Find where the given text appears and provide that cell's center as [X, Y] coordinate. 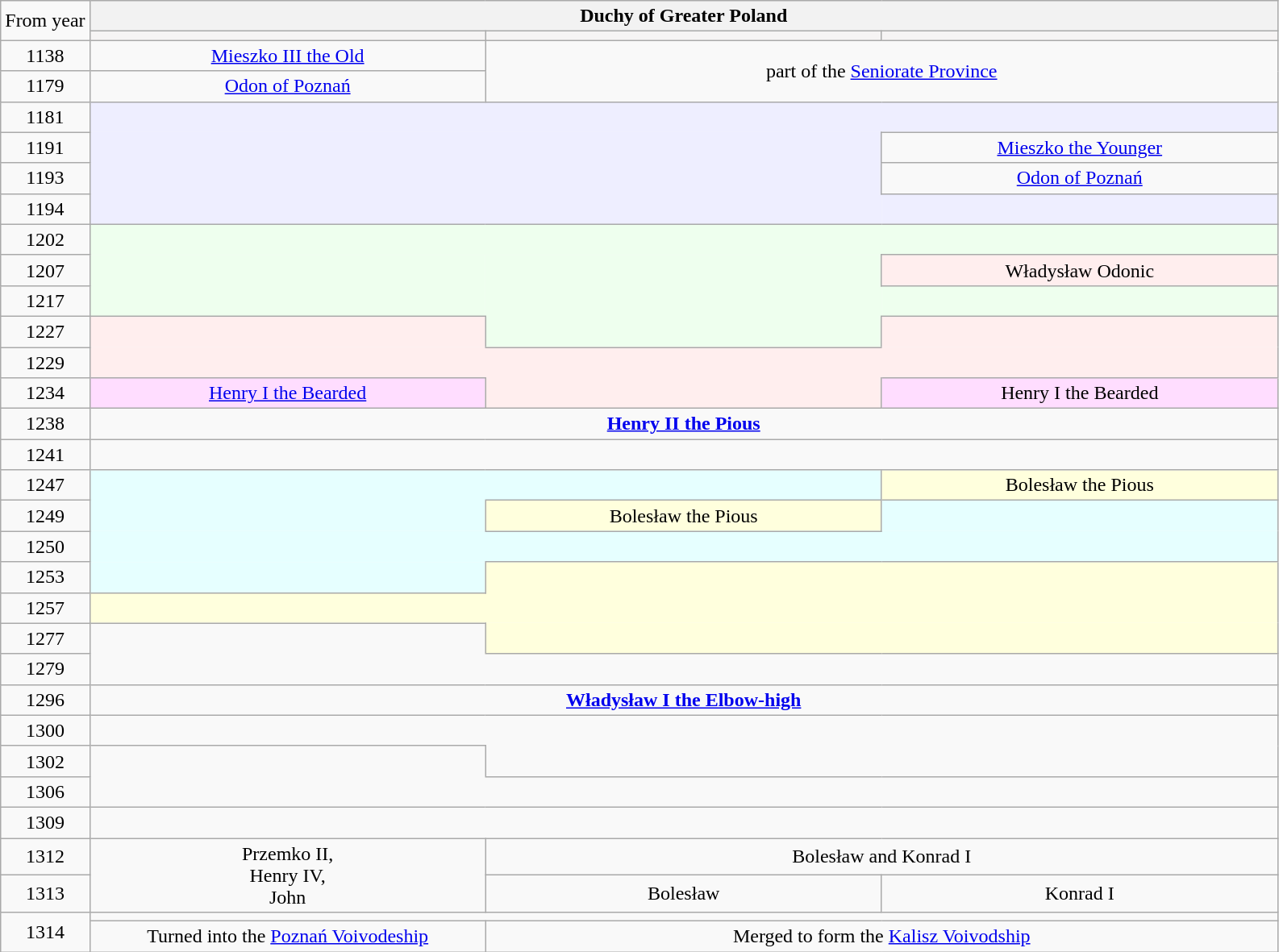
1217 [45, 301]
1313 [45, 894]
1277 [45, 638]
From year [45, 21]
1194 [45, 209]
1247 [45, 485]
Bolesław and Konrad I [881, 857]
1253 [45, 577]
1138 [45, 56]
1296 [45, 700]
1314 [45, 932]
1179 [45, 86]
Henry II the Pious [684, 424]
1279 [45, 669]
1312 [45, 857]
1191 [45, 148]
1202 [45, 239]
Władysław I the Elbow-high [684, 700]
1234 [45, 393]
Bolesław [684, 894]
1302 [45, 761]
Turned into the Poznań Voivodeship [287, 937]
1238 [45, 424]
1193 [45, 178]
Duchy of Greater Poland [684, 16]
1300 [45, 730]
1241 [45, 455]
1249 [45, 516]
1227 [45, 331]
Merged to form the Kalisz Voivodship [881, 937]
Przemko II,Henry IV,John [287, 875]
1309 [45, 822]
1181 [45, 117]
1229 [45, 362]
Konrad I [1079, 894]
Władysław Odonic [1079, 270]
1257 [45, 608]
1250 [45, 547]
Mieszko the Younger [1079, 148]
1306 [45, 792]
Mieszko III the Old [287, 56]
1207 [45, 270]
part of the Seniorate Province [881, 71]
